Return [X, Y] of the center of cell containing provided text 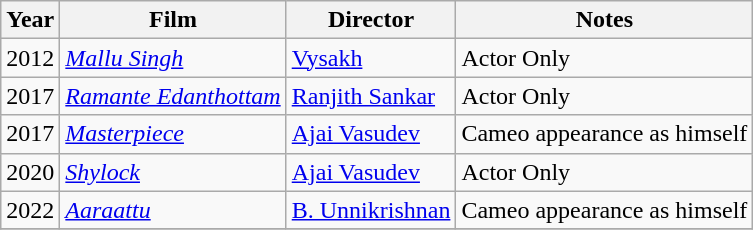
Ramante Edanthottam [173, 96]
Mallu Singh [173, 58]
Shylock [173, 172]
2022 [30, 210]
Ranjith Sankar [371, 96]
Aaraattu [173, 210]
2012 [30, 58]
2020 [30, 172]
Film [173, 20]
Director [371, 20]
B. Unnikrishnan [371, 210]
Notes [604, 20]
Masterpiece [173, 134]
Year [30, 20]
Vysakh [371, 58]
